Return (X, Y) of the center of cell containing provided text 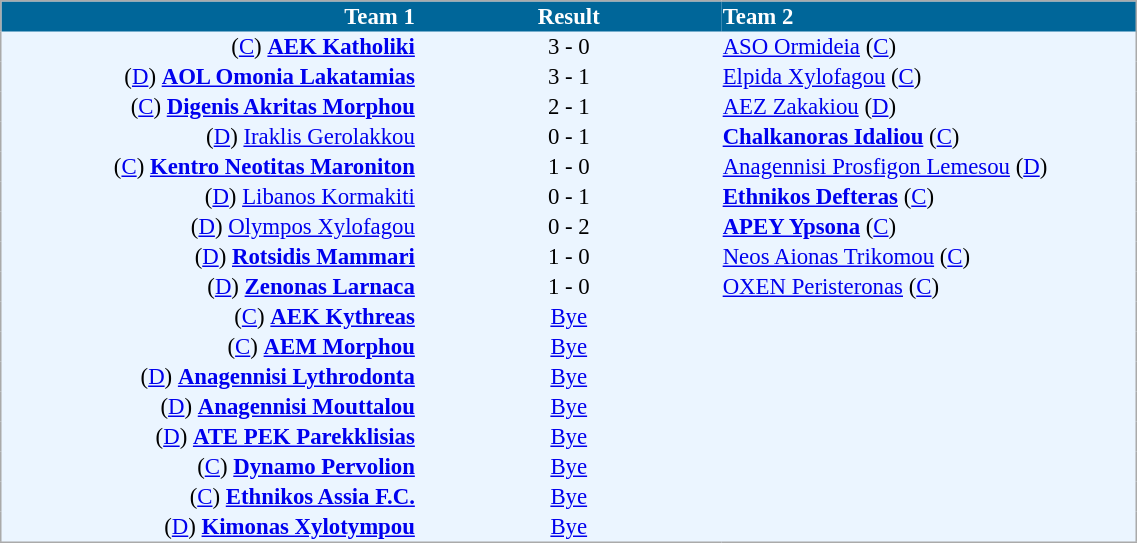
Anagennisi Prosfigon Lemesou (D) (929, 167)
Neos Aionas Trikomou (C) (929, 257)
2 - 1 (568, 107)
(D) Anagennisi Mouttalou (209, 407)
(D) Anagennisi Lythrodonta (209, 377)
(C) Dynamo Pervolion (209, 467)
APEY Ypsona (C) (929, 227)
AEZ Zakakiou (D) (929, 107)
(D) AOL Omonia Lakatamias (209, 77)
(D) Kimonas Xylotympou (209, 527)
(D) Iraklis Gerolakkou (209, 137)
(C) Ethnikos Assia F.C. (209, 497)
OXEN Peristeronas (C) (929, 287)
0 - 2 (568, 227)
ASO Ormideia (C) (929, 47)
(D) ATE PEK Parekklisias (209, 437)
(D) Zenonas Larnaca (209, 287)
(D) Olympos Xylofagou (209, 227)
3 - 0 (568, 47)
Team 2 (929, 16)
(C) AEM Morphou (209, 347)
(C) Digenis Akritas Morphou (209, 107)
(C) AEK Kythreas (209, 317)
Result (568, 16)
Chalkanoras Idaliou (C) (929, 137)
(D) Rotsidis Mammari (209, 257)
(C) AEK Katholiki (209, 47)
3 - 1 (568, 77)
Elpida Xylofagou (C) (929, 77)
(D) Libanos Kormakiti (209, 197)
Ethnikos Defteras (C) (929, 197)
(C) Kentro Neotitas Maroniton (209, 167)
Team 1 (209, 16)
